Provide the [X, Y] coordinate of the cell's center where the given text is located.  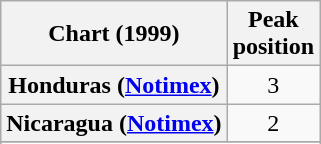
Nicaragua (Notimex) [114, 123]
3 [273, 85]
Chart (1999) [114, 34]
Honduras (Notimex) [114, 85]
2 [273, 123]
Peakposition [273, 34]
